Detect which cell encompasses the target text, then output its (X, Y) center coordinate. 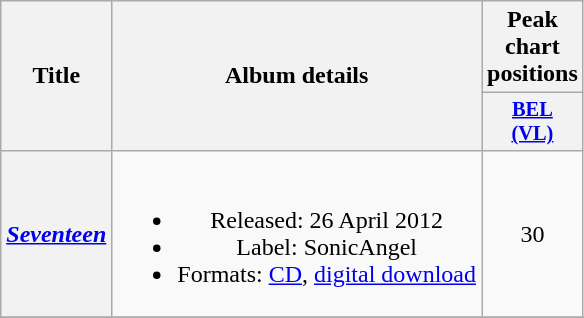
Peak chart positions (533, 47)
Album details (297, 76)
Seventeen (56, 234)
Title (56, 76)
30 (533, 234)
BEL(VL) (533, 122)
Released: 26 April 2012Label: SonicAngelFormats: CD, digital download (297, 234)
